Extract the (x, y) coordinate from the center of the cell holding the provided text.  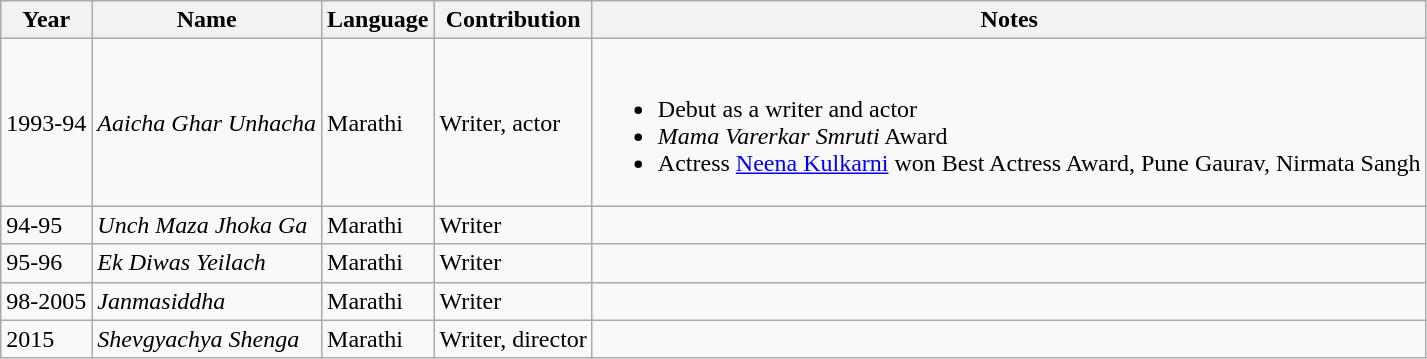
Notes (1009, 20)
Writer, director (513, 339)
Language (378, 20)
2015 (46, 339)
98-2005 (46, 301)
Ek Diwas Yeilach (207, 263)
Aaicha Ghar Unhacha (207, 122)
Year (46, 20)
Writer, actor (513, 122)
94-95 (46, 225)
1993-94 (46, 122)
Contribution (513, 20)
Name (207, 20)
Debut as a writer and actorMama Varerkar Smruti AwardActress Neena Kulkarni won Best Actress Award, Pune Gaurav, Nirmata Sangh (1009, 122)
Janmasiddha (207, 301)
Shevgyachya Shenga (207, 339)
Unch Maza Jhoka Ga (207, 225)
95-96 (46, 263)
